Find where the given text appears and provide that cell's center as [X, Y] coordinate. 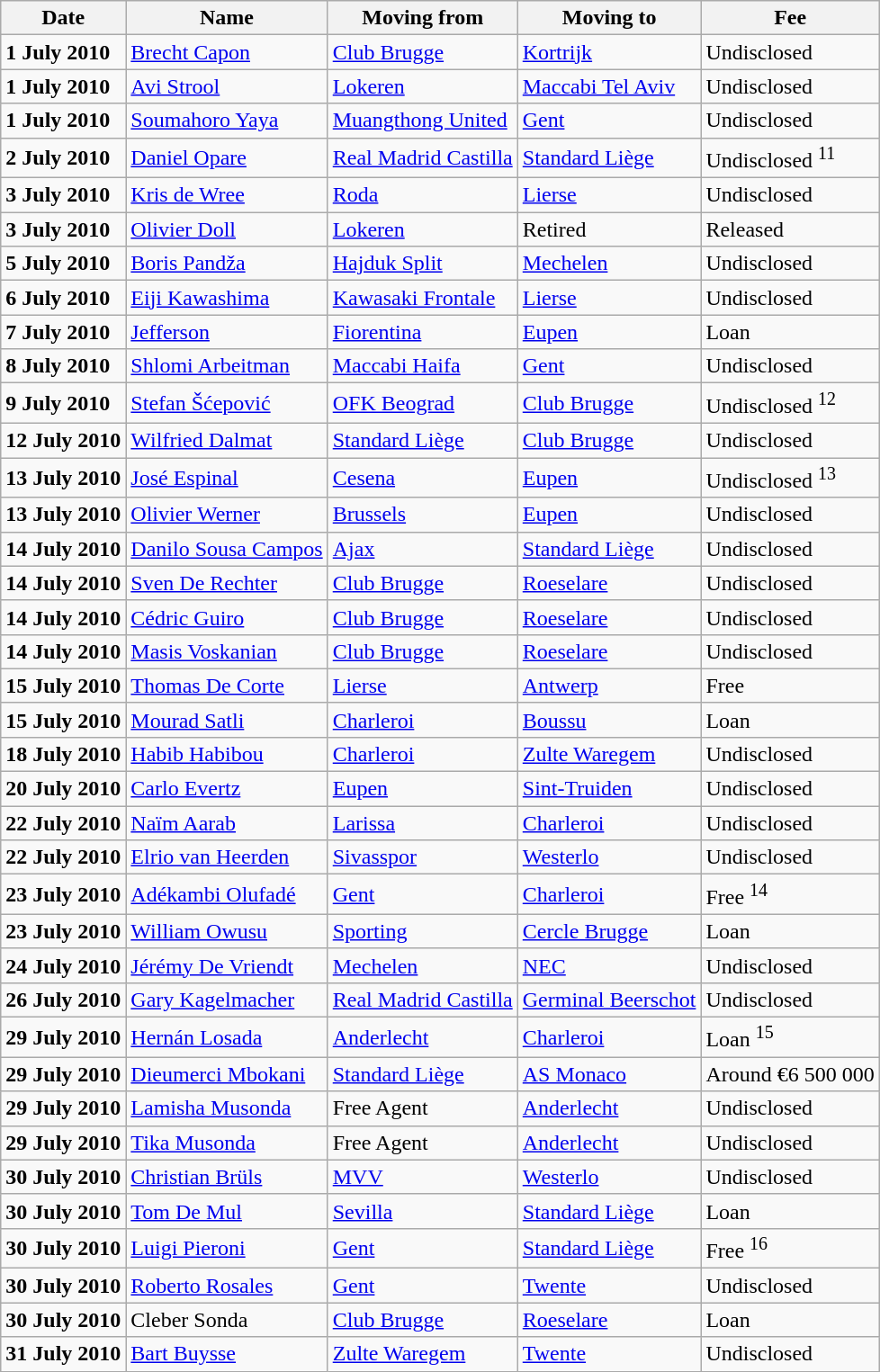
12 July 2010 [63, 440]
NEC [609, 965]
Shlomi Arbeitman [227, 366]
Undisclosed 13 [790, 479]
5 July 2010 [63, 264]
Sivasspor [423, 857]
Name [227, 18]
Hernán Losada [227, 1038]
Mourad Satli [227, 720]
AS Monaco [609, 1074]
William Owusu [227, 931]
Olivier Doll [227, 229]
Eiji Kawashima [227, 298]
Fee [790, 18]
Brussels [423, 515]
Habib Habibou [227, 755]
Roberto Rosales [227, 1286]
Sint-Truiden [609, 789]
MVV [423, 1177]
Moving from [423, 18]
OFK Beograd [423, 403]
Jefferson [227, 332]
José Espinal [227, 479]
Dieumerci Mbokani [227, 1074]
8 July 2010 [63, 366]
Danilo Sousa Campos [227, 549]
Sven De Rechter [227, 583]
Date [63, 18]
Luigi Pieroni [227, 1249]
Roda [423, 195]
9 July 2010 [63, 403]
Cleber Sonda [227, 1320]
Moving to [609, 18]
Thomas De Corte [227, 686]
Soumahoro Yaya [227, 121]
Fiorentina [423, 332]
2 July 2010 [63, 158]
Free [790, 686]
Kawasaki Frontale [423, 298]
Released [790, 229]
Maccabi Tel Aviv [609, 86]
18 July 2010 [63, 755]
Sevilla [423, 1211]
Brecht Capon [227, 52]
Larissa [423, 823]
Loan 15 [790, 1038]
Masis Voskanian [227, 651]
Adékambi Olufadé [227, 894]
20 July 2010 [63, 789]
Sporting [423, 931]
Avi Strool [227, 86]
Tika Musonda [227, 1143]
Wilfried Dalmat [227, 440]
Retired [609, 229]
Undisclosed 12 [790, 403]
Cercle Brugge [609, 931]
Antwerp [609, 686]
7 July 2010 [63, 332]
24 July 2010 [63, 965]
Around €6 500 000 [790, 1074]
Boussu [609, 720]
Naïm Aarab [227, 823]
Lamisha Musonda [227, 1108]
Tom De Mul [227, 1211]
Ajax [423, 549]
Hajduk Split [423, 264]
26 July 2010 [63, 1000]
Kris de Wree [227, 195]
Free 14 [790, 894]
Germinal Beerschot [609, 1000]
Jérémy De Vriendt [227, 965]
Muangthong United [423, 121]
Cesena [423, 479]
Gary Kagelmacher [227, 1000]
6 July 2010 [63, 298]
Carlo Evertz [227, 789]
Daniel Opare [227, 158]
Free 16 [790, 1249]
Stefan Šćepović [227, 403]
Kortrijk [609, 52]
31 July 2010 [63, 1354]
Elrio van Heerden [227, 857]
Olivier Werner [227, 515]
Undisclosed 11 [790, 158]
Boris Pandža [227, 264]
Maccabi Haifa [423, 366]
Bart Buysse [227, 1354]
Christian Brüls [227, 1177]
Cédric Guiro [227, 617]
